Capture the cell that displays the provided text and extract its (X, Y) central coordinate. 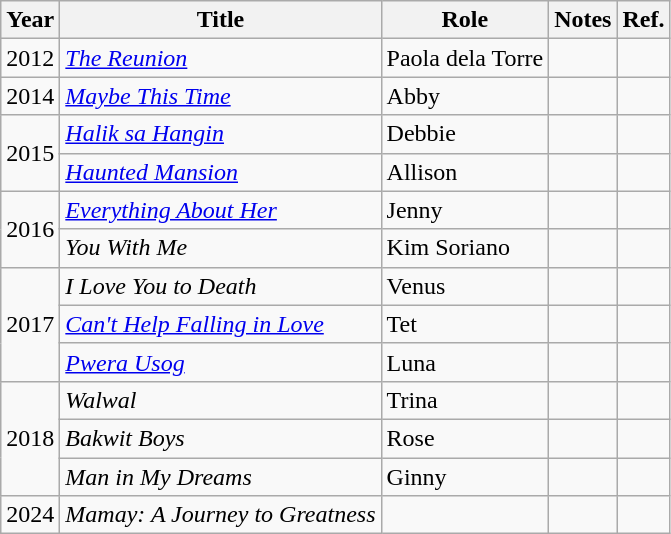
Rose (465, 438)
Abby (465, 96)
Can't Help Falling in Love (220, 324)
Title (220, 20)
Mamay: A Journey to Greatness (220, 515)
Allison (465, 172)
Man in My Dreams (220, 477)
Kim Soriano (465, 248)
Halik sa Hangin (220, 134)
Luna (465, 362)
Venus (465, 286)
2024 (30, 515)
Debbie (465, 134)
Notes (583, 20)
You With Me (220, 248)
Year (30, 20)
Everything About Her (220, 210)
Bakwit Boys (220, 438)
Trina (465, 400)
Walwal (220, 400)
2018 (30, 438)
Haunted Mansion (220, 172)
2017 (30, 324)
2012 (30, 58)
2015 (30, 153)
Maybe This Time (220, 96)
Jenny (465, 210)
The Reunion (220, 58)
Tet (465, 324)
Role (465, 20)
Paola dela Torre (465, 58)
I Love You to Death (220, 286)
2016 (30, 229)
2014 (30, 96)
Ginny (465, 477)
Ref. (644, 20)
Pwera Usog (220, 362)
